Output the [X, Y] coordinate of the center of the cell containing the given text.  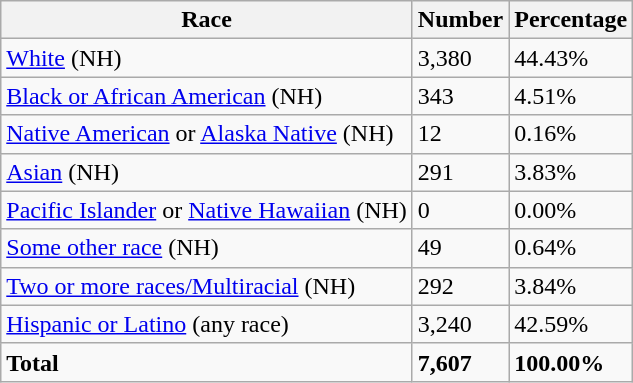
Two or more races/Multiracial (NH) [207, 286]
0.64% [571, 248]
3,240 [460, 324]
291 [460, 172]
49 [460, 248]
12 [460, 134]
Pacific Islander or Native Hawaiian (NH) [207, 210]
7,607 [460, 362]
3.84% [571, 286]
Percentage [571, 20]
White (NH) [207, 58]
Number [460, 20]
Hispanic or Latino (any race) [207, 324]
Total [207, 362]
3.83% [571, 172]
Black or African American (NH) [207, 96]
4.51% [571, 96]
100.00% [571, 362]
Some other race (NH) [207, 248]
Native American or Alaska Native (NH) [207, 134]
44.43% [571, 58]
Asian (NH) [207, 172]
0.00% [571, 210]
Race [207, 20]
343 [460, 96]
42.59% [571, 324]
0 [460, 210]
292 [460, 286]
0.16% [571, 134]
3,380 [460, 58]
